Detect which cell encompasses the target text, then output its (X, Y) center coordinate. 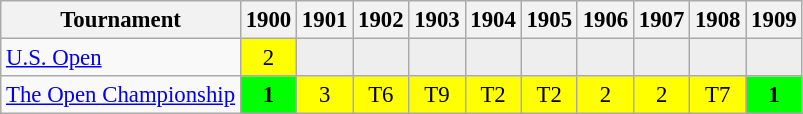
1905 (549, 20)
3 (325, 95)
1907 (661, 20)
U.S. Open (121, 58)
1901 (325, 20)
The Open Championship (121, 95)
1908 (718, 20)
1904 (493, 20)
T6 (381, 95)
1909 (774, 20)
T9 (437, 95)
1902 (381, 20)
1900 (268, 20)
Tournament (121, 20)
1906 (605, 20)
1903 (437, 20)
T7 (718, 95)
